For the text-containing cell, return its midpoint in (x, y) coordinate format. 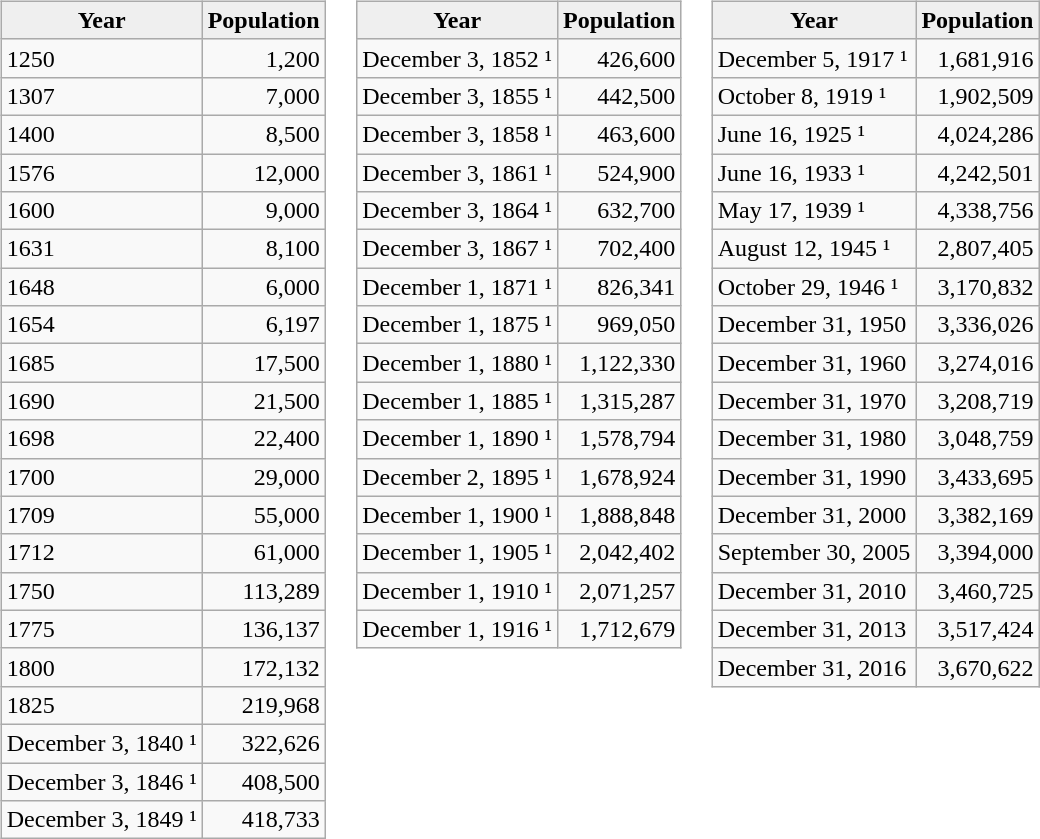
3,170,832 (978, 287)
9,000 (264, 211)
December 31, 1990 (814, 477)
December 1, 1880 ¹ (458, 363)
442,500 (620, 96)
322,626 (264, 743)
December 3, 1855 ¹ (458, 96)
12,000 (264, 173)
3,394,000 (978, 553)
December 1, 1900 ¹ (458, 515)
3,048,759 (978, 439)
December 3, 1861 ¹ (458, 173)
3,433,695 (978, 477)
17,500 (264, 363)
1,902,509 (978, 96)
May 17, 1939 ¹ (814, 211)
October 29, 1946 ¹ (814, 287)
December 31, 2000 (814, 515)
December 3, 1867 ¹ (458, 249)
December 31, 1950 (814, 325)
2,071,257 (620, 591)
December 31, 2016 (814, 667)
September 30, 2005 (814, 553)
1,678,924 (620, 477)
1307 (102, 96)
1750 (102, 591)
1631 (102, 249)
1825 (102, 705)
December 3, 1852 ¹ (458, 58)
1,200 (264, 58)
December 3, 1849 ¹ (102, 820)
21,500 (264, 401)
December 31, 1960 (814, 363)
1800 (102, 667)
1700 (102, 477)
524,900 (620, 173)
632,700 (620, 211)
1690 (102, 401)
6,197 (264, 325)
1,681,916 (978, 58)
1709 (102, 515)
1250 (102, 58)
June 16, 1925 ¹ (814, 134)
3,208,719 (978, 401)
3,517,424 (978, 629)
702,400 (620, 249)
408,500 (264, 781)
December 1, 1890 ¹ (458, 439)
1600 (102, 211)
8,500 (264, 134)
29,000 (264, 477)
3,382,169 (978, 515)
6,000 (264, 287)
December 1, 1910 ¹ (458, 591)
December 31, 1980 (814, 439)
1,888,848 (620, 515)
172,132 (264, 667)
3,460,725 (978, 591)
December 1, 1916 ¹ (458, 629)
1698 (102, 439)
December 3, 1858 ¹ (458, 134)
22,400 (264, 439)
1648 (102, 287)
8,100 (264, 249)
113,289 (264, 591)
1576 (102, 173)
1,578,794 (620, 439)
October 8, 1919 ¹ (814, 96)
418,733 (264, 820)
December 2, 1895 ¹ (458, 477)
December 5, 1917 ¹ (814, 58)
4,338,756 (978, 211)
1775 (102, 629)
December 3, 1846 ¹ (102, 781)
55,000 (264, 515)
1400 (102, 134)
2,042,402 (620, 553)
61,000 (264, 553)
3,274,016 (978, 363)
4,024,286 (978, 134)
1654 (102, 325)
969,050 (620, 325)
1,315,287 (620, 401)
December 3, 1840 ¹ (102, 743)
463,600 (620, 134)
3,670,622 (978, 667)
1,122,330 (620, 363)
December 31, 2010 (814, 591)
December 1, 1885 ¹ (458, 401)
426,600 (620, 58)
December 1, 1875 ¹ (458, 325)
3,336,026 (978, 325)
826,341 (620, 287)
4,242,501 (978, 173)
December 31, 1970 (814, 401)
1,712,679 (620, 629)
December 31, 2013 (814, 629)
December 3, 1864 ¹ (458, 211)
December 1, 1905 ¹ (458, 553)
August 12, 1945 ¹ (814, 249)
2,807,405 (978, 249)
1712 (102, 553)
1685 (102, 363)
219,968 (264, 705)
136,137 (264, 629)
December 1, 1871 ¹ (458, 287)
June 16, 1933 ¹ (814, 173)
7,000 (264, 96)
